Scan for the cell matching the given text and deliver its [X, Y] coordinate at center. 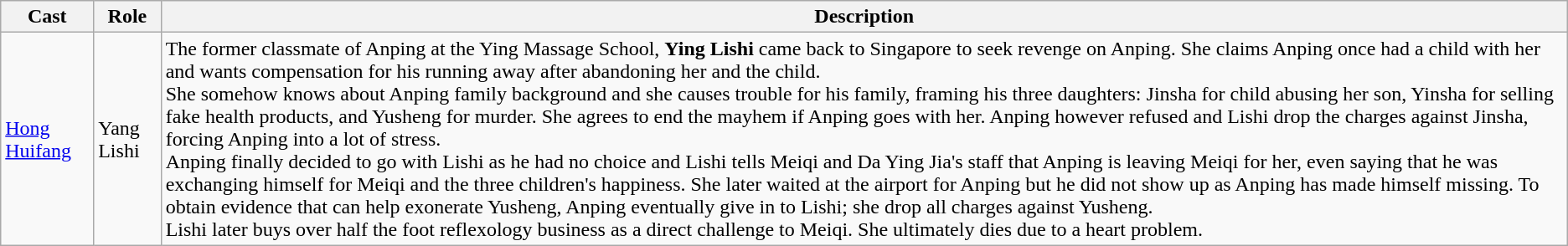
Cast [47, 17]
Yang Lishi [127, 139]
Hong Huifang [47, 139]
Role [127, 17]
Description [864, 17]
